Detect which cell encompasses the target text, then output its [X, Y] center coordinate. 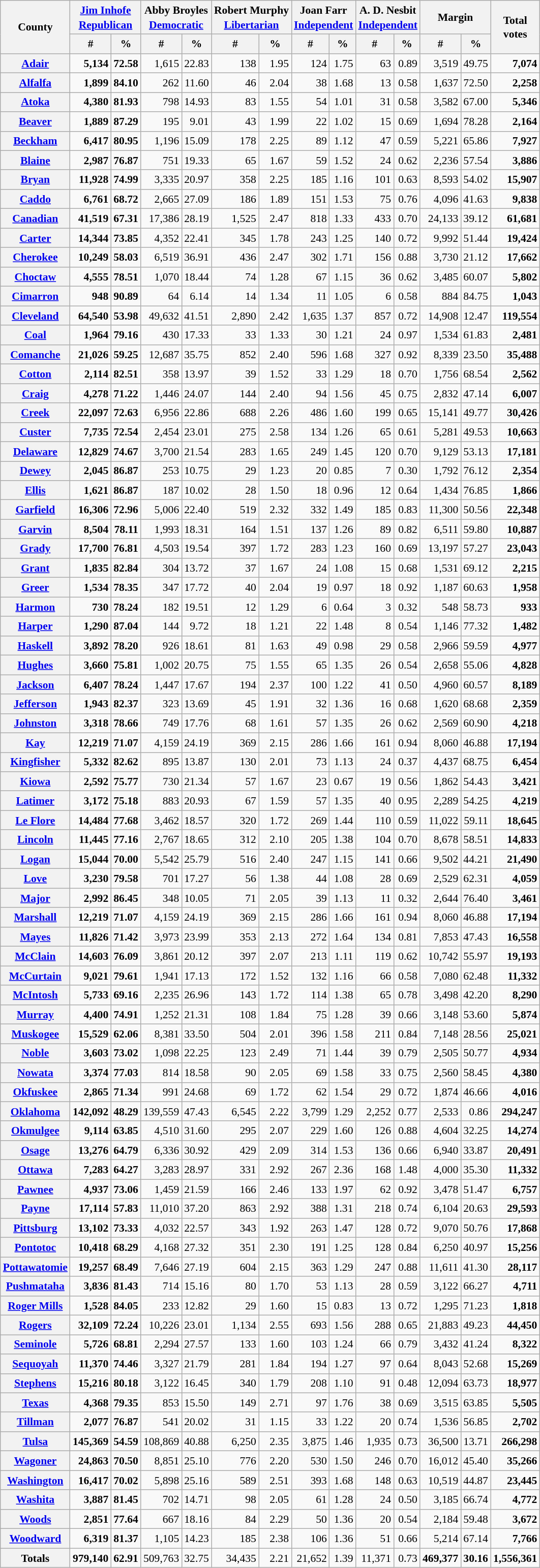
63 [374, 64]
60.07 [476, 277]
19,193 [515, 956]
3,887 [91, 1500]
18.61 [196, 646]
79.61 [126, 976]
818 [310, 218]
233 [161, 1306]
2,505 [440, 1053]
14,603 [91, 956]
0.67 [343, 781]
6,407 [91, 684]
54.59 [126, 1441]
23.99 [196, 937]
71.34 [126, 1092]
16,012 [440, 1461]
2.58 [275, 432]
2,702 [515, 1422]
Rogers [36, 1325]
1,993 [161, 529]
Nowata [36, 1073]
6,761 [91, 199]
23.50 [476, 355]
332 [310, 510]
32 [310, 704]
1,889 [91, 121]
1.91 [275, 704]
114 [310, 995]
2,665 [161, 199]
31.60 [196, 1131]
91 [374, 1383]
2.42 [275, 316]
Jefferson [36, 704]
1,290 [91, 626]
5,542 [161, 859]
64.79 [126, 1150]
60.57 [476, 684]
4,503 [161, 549]
4,828 [515, 665]
69.16 [126, 995]
5,898 [161, 1480]
Greer [36, 587]
123 [235, 1053]
82.84 [126, 568]
Kay [36, 743]
4,059 [515, 879]
72.54 [126, 432]
191 [310, 1247]
30.92 [196, 1150]
433 [374, 218]
Ellis [36, 490]
0.95 [407, 801]
469,377 [440, 1558]
17.33 [196, 335]
14,908 [440, 316]
11,371 [374, 1558]
68.68 [476, 704]
148 [374, 1480]
2,258 [515, 83]
3,730 [440, 258]
70.02 [126, 1480]
4,555 [91, 277]
1.63 [275, 646]
2.21 [275, 1558]
41 [374, 684]
57.27 [476, 549]
429 [235, 1150]
7 [374, 471]
72.96 [126, 510]
2.49 [275, 1053]
1.37 [343, 316]
143 [235, 995]
50.76 [476, 1228]
21,490 [515, 859]
6,336 [161, 1150]
1.89 [275, 199]
6,940 [440, 1150]
75.81 [126, 665]
2,252 [374, 1112]
Murray [36, 1015]
1,958 [515, 587]
36,500 [440, 1441]
2,865 [91, 1092]
211 [374, 1034]
267 [310, 1170]
Ottawa [36, 1170]
1,446 [161, 393]
64,540 [91, 316]
4,016 [515, 1092]
Noble [36, 1053]
68.72 [126, 199]
Pawnee [36, 1189]
18.31 [196, 529]
61,681 [515, 218]
41.63 [476, 199]
54.43 [476, 781]
5,221 [440, 141]
22.57 [196, 1228]
1.78 [275, 238]
3,799 [310, 1112]
14,274 [515, 1131]
1,964 [91, 335]
948 [91, 296]
19.54 [196, 549]
58.73 [476, 607]
Haskell [36, 646]
15,256 [515, 1247]
4,960 [440, 684]
19,424 [515, 238]
41.30 [476, 1267]
37.20 [196, 1209]
2.09 [275, 1150]
12.47 [476, 316]
30,426 [515, 413]
Alfalfa [36, 83]
2.30 [275, 1247]
1,556,361 [515, 1558]
68.75 [476, 762]
74.91 [126, 1015]
9,129 [440, 452]
Wagoner [36, 1461]
5,733 [91, 995]
15.16 [196, 1286]
1,694 [440, 121]
67.00 [476, 102]
19.33 [196, 161]
50 [310, 1519]
78.20 [126, 646]
Oklahoma [36, 1112]
1.59 [275, 801]
2.55 [275, 1325]
119 [374, 956]
10,226 [161, 1325]
18.65 [196, 840]
1.46 [343, 1441]
17,386 [161, 218]
1.65 [275, 452]
2,164 [515, 121]
1,531 [440, 568]
27.32 [196, 1247]
78.28 [476, 121]
40.88 [196, 1441]
20,491 [515, 1150]
17.67 [196, 684]
926 [161, 646]
991 [161, 1092]
166 [235, 1189]
Joan FarrIndependent [323, 17]
79.58 [126, 879]
21,883 [440, 1325]
42.20 [476, 995]
3,892 [91, 646]
119,554 [515, 316]
20.12 [196, 956]
2,851 [91, 1519]
52.68 [476, 1364]
77.32 [476, 626]
2,560 [440, 1073]
0.89 [407, 64]
205 [310, 840]
275 [235, 432]
6,511 [440, 529]
749 [161, 724]
1,482 [515, 626]
16,558 [515, 937]
3,421 [515, 781]
7,148 [440, 1034]
25.10 [196, 1461]
10,663 [515, 432]
7,853 [440, 937]
78.11 [126, 529]
345 [235, 238]
14.23 [196, 1539]
9.72 [196, 626]
2,832 [440, 393]
1,070 [161, 277]
28,117 [515, 1267]
Pottawatomie [36, 1267]
76.81 [126, 549]
26.96 [196, 995]
2.37 [275, 684]
71.22 [126, 393]
59 [310, 161]
2,045 [91, 471]
168 [374, 1170]
73 [310, 762]
2.20 [275, 1461]
2.71 [275, 1403]
Osage [36, 1150]
14 [235, 296]
1.12 [343, 141]
6,104 [440, 1209]
1,043 [515, 296]
6,319 [91, 1539]
320 [235, 821]
4,977 [515, 646]
142,092 [91, 1112]
2,481 [515, 335]
10,418 [91, 1247]
Kingfisher [36, 762]
229 [310, 1131]
78.51 [126, 277]
541 [161, 1422]
43 [235, 121]
18.16 [196, 1519]
430 [161, 335]
3,462 [161, 821]
77.64 [126, 1519]
17.13 [196, 976]
Woodward [36, 1539]
73.02 [126, 1053]
3,875 [310, 1441]
16.45 [196, 1383]
32.25 [476, 1131]
1,447 [161, 684]
0.98 [343, 646]
323 [161, 704]
33.87 [476, 1150]
1,134 [235, 1325]
340 [235, 1383]
1.71 [343, 258]
130 [235, 762]
35.75 [196, 355]
Craig [36, 393]
1.99 [275, 121]
11,370 [91, 1364]
47 [374, 141]
6,007 [515, 393]
78.35 [126, 587]
8,043 [440, 1364]
46.66 [476, 1092]
2.38 [275, 1539]
21,652 [310, 1558]
21.59 [196, 1189]
Harmon [36, 607]
15,269 [515, 1364]
30.16 [476, 1558]
1.05 [343, 296]
46 [235, 83]
17,662 [515, 258]
3,973 [161, 937]
1,098 [161, 1053]
314 [310, 1150]
1,002 [161, 665]
100 [310, 684]
3,335 [161, 180]
Garvin [36, 529]
0.37 [407, 762]
72.58 [126, 64]
1.45 [343, 452]
79.16 [126, 335]
4,168 [161, 1247]
64.27 [126, 1170]
243 [310, 238]
Cherokee [36, 258]
11,010 [161, 1209]
108 [235, 1015]
Adair [36, 64]
1,862 [440, 781]
87.29 [126, 121]
15,044 [91, 859]
3,498 [440, 995]
27.09 [196, 199]
2,215 [515, 568]
Blaine [36, 161]
11,611 [440, 1267]
66.27 [476, 1286]
0.85 [343, 471]
7,080 [440, 976]
1,899 [91, 83]
49.75 [476, 64]
76.12 [476, 471]
60.90 [476, 724]
57.54 [476, 161]
23,445 [515, 1480]
70.50 [126, 1461]
396 [310, 1034]
Okmulgee [36, 1131]
4,772 [515, 1500]
7,283 [91, 1170]
15,141 [440, 413]
348 [161, 898]
331 [235, 1170]
74.67 [126, 452]
1.39 [343, 1558]
53.13 [476, 452]
76.09 [126, 956]
302 [310, 258]
347 [161, 587]
McCurtain [36, 976]
312 [235, 840]
98 [235, 1500]
2,992 [91, 898]
Caddo [36, 199]
516 [235, 859]
Custer [36, 432]
1,459 [161, 1189]
68.54 [476, 374]
15,216 [91, 1383]
87.04 [126, 626]
78.66 [126, 724]
1,620 [440, 704]
5,874 [515, 1015]
Roger Mills [36, 1306]
2,658 [440, 665]
393 [310, 1480]
4,711 [515, 1286]
54.25 [476, 801]
253 [161, 471]
5,332 [91, 762]
4,934 [515, 1053]
11.60 [196, 83]
44.87 [476, 1480]
71.23 [476, 1306]
2.22 [275, 1112]
5,802 [515, 277]
8,290 [515, 995]
Choctaw [36, 277]
12.82 [196, 1306]
186 [235, 199]
25.16 [196, 1480]
187 [161, 490]
2.29 [275, 1519]
17.76 [196, 724]
86.45 [126, 898]
2,987 [91, 161]
14.93 [196, 102]
294,247 [515, 1112]
17,181 [515, 452]
49.77 [476, 413]
7,074 [515, 64]
27.57 [196, 1344]
486 [310, 413]
81.43 [126, 1286]
Bryan [36, 180]
Cimarron [36, 296]
58.51 [476, 840]
Cleveland [36, 316]
2,529 [440, 879]
Dewey [36, 471]
68.49 [126, 1267]
10,519 [440, 1480]
28.56 [476, 1034]
1,792 [440, 471]
13.97 [196, 374]
13,197 [440, 549]
19.51 [196, 607]
80 [235, 1286]
246 [374, 1461]
32.75 [196, 1558]
218 [374, 1209]
21,026 [91, 355]
1.54 [343, 1092]
2,354 [515, 471]
3,519 [440, 64]
76.85 [476, 490]
21.34 [196, 781]
82.37 [126, 704]
24,863 [91, 1461]
8,189 [515, 684]
0.86 [476, 1112]
509,763 [161, 1558]
2,184 [440, 1519]
1,635 [310, 316]
172 [235, 976]
213 [310, 956]
20.63 [476, 1209]
35,488 [515, 355]
37 [235, 568]
4,510 [161, 1131]
Texas [36, 1403]
Johnston [36, 724]
Beckham [36, 141]
Stephens [36, 1383]
58.03 [126, 258]
21.54 [196, 452]
4,400 [91, 1015]
79.35 [126, 1403]
24,133 [440, 218]
2.46 [275, 1189]
62.06 [126, 1034]
2,767 [161, 840]
14,484 [91, 821]
Totalvotes [515, 27]
10.75 [196, 471]
2,890 [235, 316]
1,536 [440, 1422]
73.33 [126, 1228]
269 [310, 821]
2,077 [91, 1422]
Logan [36, 859]
53.60 [476, 1015]
Tulsa [36, 1441]
28.97 [196, 1170]
64 [161, 296]
7,646 [161, 1267]
49.23 [476, 1325]
28.19 [196, 218]
Grady [36, 549]
0.96 [343, 490]
798 [161, 102]
Atoka [36, 102]
6,545 [235, 1112]
11,928 [91, 180]
40.97 [476, 1247]
0.76 [407, 199]
Margin [456, 17]
3,886 [515, 161]
139,559 [161, 1112]
0.81 [407, 937]
13,276 [91, 1150]
77.16 [126, 840]
3,461 [515, 898]
84.10 [126, 83]
72.50 [476, 83]
14,344 [91, 238]
604 [235, 1267]
1.76 [343, 1403]
1,196 [161, 141]
Marshall [36, 918]
49 [310, 646]
16 [374, 704]
16,306 [91, 510]
2.35 [275, 1441]
693 [310, 1325]
11,300 [440, 510]
1.95 [275, 64]
21.12 [476, 258]
Pontotoc [36, 1247]
13,102 [91, 1228]
1.24 [343, 1344]
17,868 [515, 1228]
13.71 [476, 1441]
2,644 [440, 898]
Latimer [36, 801]
519 [235, 510]
59.80 [476, 529]
0.78 [407, 995]
6,519 [161, 258]
3,861 [161, 956]
49.53 [476, 432]
Hughes [36, 665]
59.59 [476, 646]
1,943 [91, 704]
7,927 [515, 141]
2,114 [91, 374]
18,645 [515, 821]
1.10 [343, 1383]
Washington [36, 1480]
1.11 [343, 956]
13.87 [196, 762]
McIntosh [36, 995]
Abby BroylesDemocratic [176, 17]
0.82 [407, 529]
66.74 [476, 1500]
1.51 [275, 529]
1,835 [91, 568]
74 [235, 277]
72.24 [126, 1325]
17,114 [91, 1209]
140 [374, 238]
110 [374, 821]
8,851 [161, 1461]
15,529 [91, 1034]
0.48 [407, 1383]
2,533 [440, 1112]
59.48 [476, 1519]
59.11 [476, 821]
1.61 [275, 724]
84.75 [476, 296]
75.18 [126, 801]
6,454 [515, 762]
263 [310, 1228]
12,829 [91, 452]
17.72 [196, 587]
Love [36, 879]
3 [374, 607]
1,434 [440, 490]
1.02 [343, 121]
Canadian [36, 218]
2,289 [440, 801]
702 [161, 1500]
1,187 [440, 587]
3,515 [440, 1403]
32,109 [91, 1325]
137 [310, 529]
363 [310, 1267]
Jackson [36, 684]
33.50 [196, 1034]
1,528 [91, 1306]
1,105 [161, 1539]
3,485 [440, 277]
55.06 [476, 665]
20.93 [196, 801]
4,368 [91, 1403]
149 [235, 1403]
3,478 [440, 1189]
589 [235, 1480]
2,359 [515, 704]
3,836 [91, 1286]
35.30 [476, 1170]
Washita [36, 1500]
25.79 [196, 859]
13.72 [196, 568]
3,318 [91, 724]
44 [310, 879]
22.25 [196, 1053]
11,826 [91, 937]
343 [235, 1228]
10.05 [196, 898]
8,339 [440, 355]
1,525 [235, 218]
208 [310, 1383]
Lincoln [36, 840]
74.46 [126, 1364]
25,021 [515, 1034]
20.75 [196, 665]
49,632 [161, 316]
72.63 [126, 413]
103 [310, 1344]
5,726 [91, 1344]
Le Flore [36, 821]
75.77 [126, 781]
2.51 [275, 1480]
84.05 [126, 1306]
249 [310, 452]
Woods [36, 1519]
853 [161, 1403]
22.86 [196, 413]
71.42 [126, 937]
1.27 [343, 1364]
36 [374, 277]
44,450 [515, 1325]
4,219 [515, 801]
17.27 [196, 879]
2,562 [515, 374]
751 [161, 161]
51.47 [476, 1189]
281 [235, 1364]
4,352 [161, 238]
45.40 [476, 1461]
1.01 [343, 102]
Garfield [36, 510]
15.50 [196, 1403]
164 [235, 529]
9,502 [440, 859]
69.12 [476, 568]
24.07 [196, 393]
108,869 [161, 1441]
1,637 [440, 83]
1,615 [161, 64]
5,214 [440, 1539]
1,252 [161, 1015]
548 [440, 607]
55.97 [476, 956]
61 [310, 1500]
51.44 [476, 238]
4,032 [161, 1228]
18.44 [196, 277]
1,295 [440, 1306]
County [36, 27]
3,603 [91, 1053]
Beaver [36, 121]
34,435 [235, 1558]
62.31 [476, 879]
Sequoyah [36, 1364]
5,346 [515, 102]
4,096 [440, 199]
59.25 [126, 355]
2,454 [161, 432]
23,043 [515, 549]
21.31 [196, 1015]
156 [374, 258]
1.31 [343, 1209]
3,660 [91, 665]
41.24 [476, 1344]
39.12 [476, 218]
53 [310, 1286]
895 [161, 762]
27.19 [196, 1267]
McClain [36, 956]
94 [310, 393]
195 [161, 121]
Grant [36, 568]
1.75 [343, 64]
1,866 [515, 490]
1,935 [374, 1441]
1,874 [440, 1092]
2,236 [440, 161]
151 [310, 199]
57.83 [126, 1209]
Comanche [36, 355]
1.47 [343, 1228]
1.64 [343, 937]
Tillman [36, 1422]
Delaware [36, 452]
1.92 [275, 1228]
9,070 [440, 1228]
3,148 [440, 1015]
1,756 [440, 374]
48.29 [126, 1112]
14.71 [196, 1500]
Seminole [36, 1344]
22,097 [91, 413]
5,281 [440, 432]
20.02 [196, 1422]
327 [374, 355]
67.31 [126, 218]
2.32 [275, 510]
1,146 [440, 626]
2.13 [275, 937]
22,348 [515, 510]
933 [515, 607]
0.56 [407, 781]
3,700 [161, 452]
295 [235, 1131]
10,249 [91, 258]
81.37 [126, 1539]
138 [235, 64]
3,283 [161, 1170]
84 [235, 1519]
1.79 [275, 1383]
Major [36, 898]
Robert MurphyLibertarian [251, 17]
80.18 [126, 1383]
81.93 [126, 102]
667 [161, 1519]
70.00 [126, 859]
22.83 [196, 64]
68 [235, 724]
Kiowa [36, 781]
6,956 [161, 413]
A. D. NesbitIndependent [387, 17]
4,278 [91, 393]
304 [161, 568]
9,021 [91, 976]
68.81 [126, 1344]
436 [235, 258]
15,907 [515, 180]
Cotton [36, 374]
Jim InhofeRepublican [106, 17]
883 [161, 801]
4,000 [440, 1170]
82.51 [126, 374]
41,519 [91, 218]
81 [235, 646]
41.51 [196, 316]
272 [310, 937]
62.48 [476, 976]
9,992 [440, 238]
884 [440, 296]
11,445 [91, 840]
266,298 [515, 1441]
67.14 [476, 1539]
10.02 [196, 490]
388 [310, 1209]
30 [310, 335]
1,941 [161, 976]
106 [310, 1539]
5,134 [91, 64]
Harper [36, 626]
56 [235, 879]
Payne [36, 1209]
73.85 [126, 238]
74.99 [126, 180]
3,672 [515, 1519]
81.45 [126, 1500]
Pushmataha [36, 1286]
101 [374, 180]
61.83 [476, 335]
199 [374, 413]
29,593 [515, 1209]
12,094 [440, 1383]
530 [310, 1461]
1.70 [275, 1286]
2,966 [440, 646]
688 [235, 413]
182 [161, 607]
814 [161, 1073]
8,504 [91, 529]
2.26 [275, 413]
141 [374, 859]
124 [310, 64]
24.68 [196, 1092]
2,592 [91, 781]
596 [310, 355]
22.41 [196, 238]
15.09 [196, 141]
12,687 [161, 355]
120 [374, 452]
54.02 [476, 180]
8 [374, 626]
Muskogee [36, 1034]
11,022 [440, 821]
863 [235, 1209]
80.95 [126, 141]
288 [374, 1325]
35,266 [515, 1461]
262 [161, 83]
4,604 [440, 1131]
132 [310, 976]
60.63 [476, 587]
0.61 [407, 432]
160 [374, 549]
3,172 [91, 801]
7,766 [515, 1539]
9,838 [515, 199]
2,235 [161, 995]
852 [235, 355]
68.29 [126, 1247]
2,569 [440, 724]
22.40 [196, 510]
18.58 [196, 1073]
3,432 [440, 1344]
65.86 [476, 141]
0.77 [407, 1112]
1.97 [343, 1189]
3,327 [161, 1364]
857 [374, 316]
17,700 [91, 549]
56.85 [476, 1422]
50.77 [476, 1053]
Pittsburg [36, 1228]
58.45 [476, 1073]
19,257 [91, 1267]
82.62 [126, 762]
54 [310, 102]
73.06 [126, 1189]
20.97 [196, 180]
Mayes [36, 937]
53.98 [126, 316]
701 [161, 879]
2,294 [161, 1344]
4,937 [91, 1189]
2.36 [343, 1170]
776 [235, 1461]
7,735 [91, 432]
6,757 [515, 1189]
8,593 [440, 180]
Okfuskee [36, 1092]
8,381 [161, 1034]
8,678 [440, 840]
44.21 [476, 859]
13.69 [196, 704]
351 [235, 1247]
63.73 [476, 1383]
104 [374, 840]
504 [235, 1034]
126 [374, 1131]
3,582 [440, 102]
Totals [36, 1558]
3,230 [91, 879]
18.57 [196, 821]
9.01 [196, 121]
178 [235, 141]
10,887 [515, 529]
10,742 [440, 956]
0.30 [407, 471]
3,374 [91, 1073]
8,322 [515, 1344]
9,114 [91, 1131]
1.49 [343, 510]
4,437 [440, 762]
21.79 [196, 1364]
145,369 [91, 1441]
Creek [36, 413]
2.10 [275, 840]
83 [235, 102]
90.89 [126, 296]
47.14 [476, 393]
77.03 [126, 1073]
979,140 [91, 1558]
50.56 [476, 510]
714 [161, 1286]
76.40 [476, 898]
6,417 [91, 141]
6.14 [196, 296]
36.91 [196, 258]
62.91 [126, 1558]
1,818 [515, 1306]
14,833 [515, 840]
1.34 [275, 296]
353 [235, 937]
3,185 [440, 1500]
51 [374, 1539]
4,218 [515, 724]
Carter [36, 238]
5,505 [515, 1403]
77.68 [126, 821]
5,006 [161, 510]
136 [374, 1150]
16,417 [91, 1480]
18,977 [515, 1383]
23 [310, 781]
Coal [36, 335]
90 [235, 1073]
1,621 [91, 490]
